Return the [X, Y] coordinate for the center point of the cell that contains the specified text.  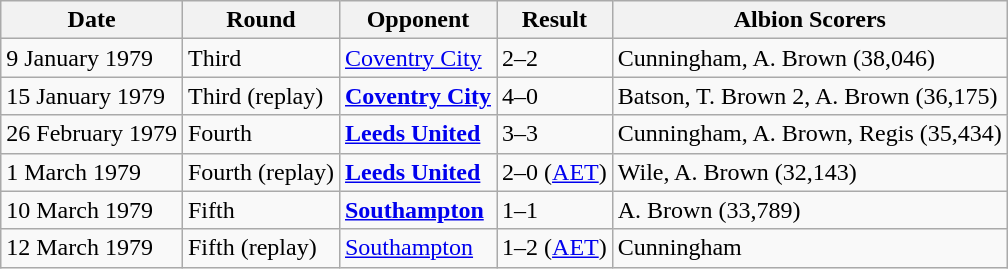
4–0 [555, 96]
10 March 1979 [92, 210]
Result [555, 20]
12 March 1979 [92, 248]
9 January 1979 [92, 58]
Batson, T. Brown 2, A. Brown (36,175) [810, 96]
A. Brown (33,789) [810, 210]
26 February 1979 [92, 134]
3–3 [555, 134]
Wile, A. Brown (32,143) [810, 172]
Fifth [260, 210]
Third [260, 58]
Albion Scorers [810, 20]
Fifth (replay) [260, 248]
Third (replay) [260, 96]
Cunningham [810, 248]
1–2 (AET) [555, 248]
Round [260, 20]
Cunningham, A. Brown (38,046) [810, 58]
15 January 1979 [92, 96]
1 March 1979 [92, 172]
Cunningham, A. Brown, Regis (35,434) [810, 134]
Fourth [260, 134]
2–2 [555, 58]
Date [92, 20]
2–0 (AET) [555, 172]
1–1 [555, 210]
Fourth (replay) [260, 172]
Opponent [418, 20]
